Identify which cell holds the provided text, then report its (x, y) central coordinate. 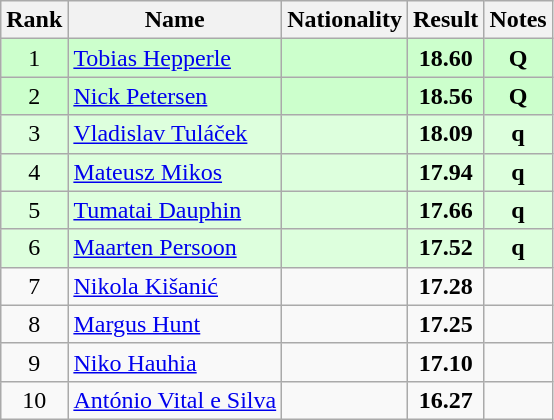
Tumatai Dauphin (175, 210)
17.28 (445, 286)
17.94 (445, 172)
Mateusz Mikos (175, 172)
Tobias Hepperle (175, 58)
18.09 (445, 134)
9 (34, 362)
17.52 (445, 248)
Result (445, 20)
8 (34, 324)
Notes (518, 20)
Vladislav Tuláček (175, 134)
17.25 (445, 324)
2 (34, 96)
Nikola Kišanić (175, 286)
10 (34, 400)
Nationality (345, 20)
18.56 (445, 96)
Nick Petersen (175, 96)
3 (34, 134)
Rank (34, 20)
António Vital e Silva (175, 400)
1 (34, 58)
18.60 (445, 58)
Name (175, 20)
Niko Hauhia (175, 362)
17.66 (445, 210)
16.27 (445, 400)
4 (34, 172)
5 (34, 210)
6 (34, 248)
7 (34, 286)
17.10 (445, 362)
Margus Hunt (175, 324)
Maarten Persoon (175, 248)
